Pinpoint the cell where the given text exists, returning its [X, Y] midpoint coordinate. 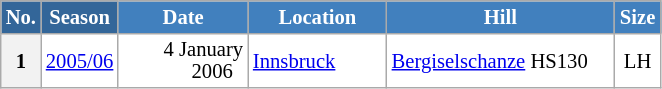
LH [638, 60]
Date [183, 16]
2005/06 [80, 60]
Location [318, 16]
Innsbruck [318, 60]
4 January 2006 [183, 60]
Season [80, 16]
No. [21, 16]
1 [21, 60]
Bergiselschanze HS130 [500, 60]
Size [638, 16]
Hill [500, 16]
